Determine the [X, Y] coordinate at the center of the cell enclosing the given text.  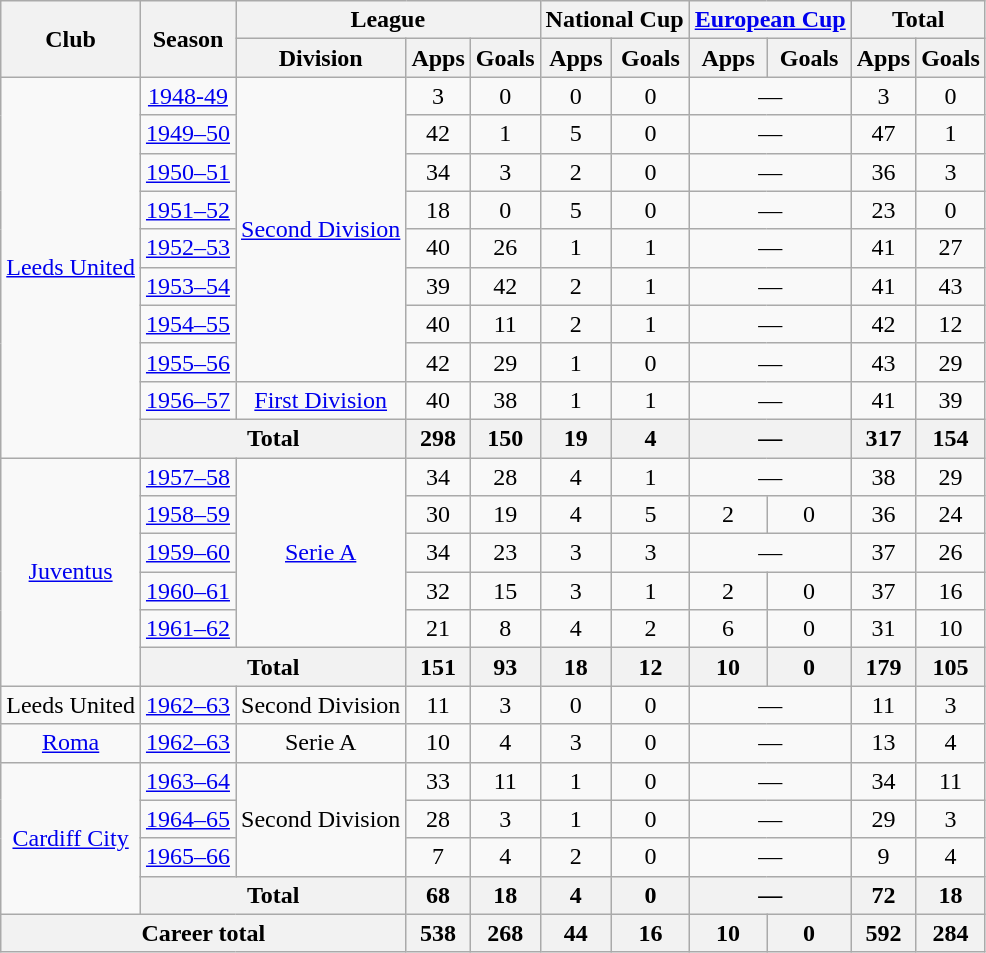
1950–51 [188, 172]
317 [883, 438]
7 [438, 857]
21 [438, 629]
538 [438, 933]
72 [883, 895]
Cardiff City [71, 838]
268 [505, 933]
105 [951, 667]
Division [321, 58]
European Cup [770, 20]
League [388, 20]
1957–58 [188, 477]
1958–59 [188, 515]
Juventus [71, 572]
24 [951, 515]
1951–52 [188, 210]
1948-49 [188, 96]
31 [883, 629]
1954–55 [188, 324]
National Cup [614, 20]
8 [505, 629]
1959–60 [188, 553]
33 [438, 781]
9 [883, 857]
179 [883, 667]
1949–50 [188, 134]
1960–61 [188, 591]
298 [438, 438]
1961–62 [188, 629]
1963–64 [188, 781]
47 [883, 134]
150 [505, 438]
592 [883, 933]
1953–54 [188, 286]
Club [71, 39]
Career total [204, 933]
Season [188, 39]
44 [576, 933]
First Division [321, 400]
1952–53 [188, 248]
13 [883, 743]
27 [951, 248]
32 [438, 591]
15 [505, 591]
Roma [71, 743]
6 [728, 629]
1955–56 [188, 362]
151 [438, 667]
1956–57 [188, 400]
68 [438, 895]
30 [438, 515]
284 [951, 933]
1964–65 [188, 819]
93 [505, 667]
1965–66 [188, 857]
154 [951, 438]
